Determine the [x, y] coordinate at the center of the cell enclosing the given text.  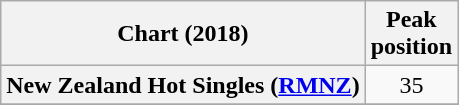
Chart (2018) [183, 34]
New Zealand Hot Singles (RMNZ) [183, 85]
Peakposition [411, 34]
35 [411, 85]
